Search for the cell housing the specified text and yield its [x, y] center coordinate. 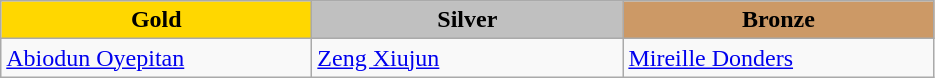
Mireille Donders [778, 58]
Zeng Xiujun [468, 58]
Bronze [778, 20]
Silver [468, 20]
Abiodun Oyepitan [156, 58]
Gold [156, 20]
